Find where the given text appears and provide that cell's center as (x, y) coordinate. 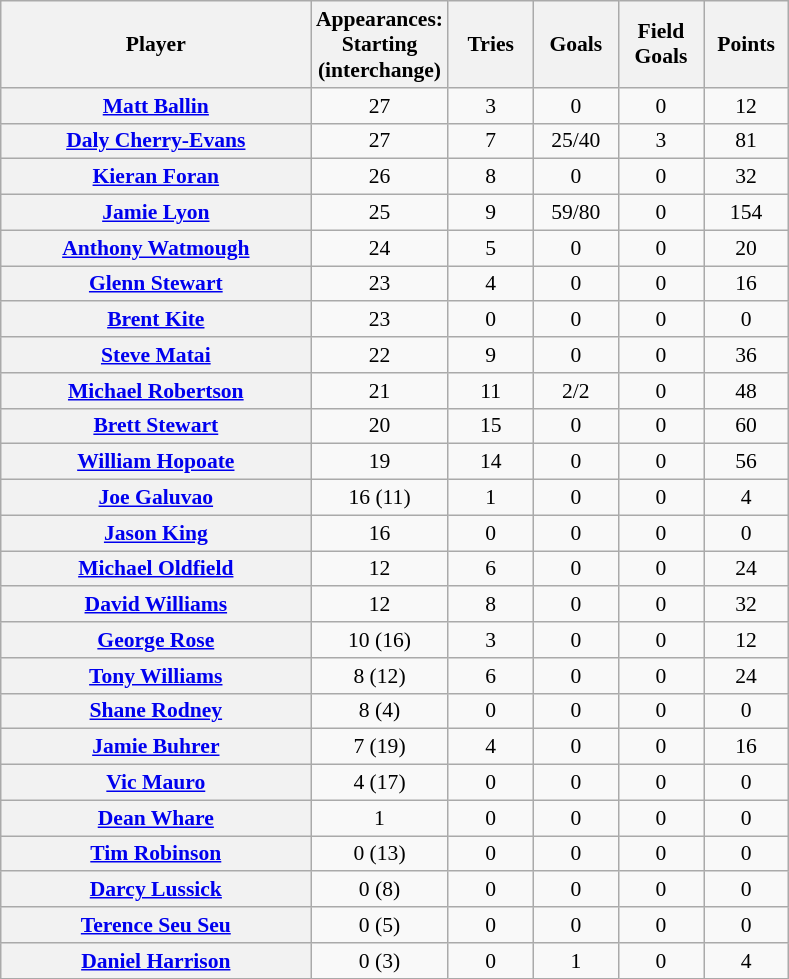
Brent Kite (156, 320)
Tony Williams (156, 676)
36 (746, 355)
Tim Robinson (156, 854)
Jamie Lyon (156, 213)
56 (746, 462)
7 (490, 141)
59/80 (576, 213)
11 (490, 391)
19 (380, 462)
15 (490, 426)
Michael Robertson (156, 391)
William Hopoate (156, 462)
22 (380, 355)
Jason King (156, 533)
Field Goals (660, 44)
4 (17) (380, 783)
60 (746, 426)
48 (746, 391)
Kieran Foran (156, 177)
0 (8) (380, 890)
Brett Stewart (156, 426)
Steve Matai (156, 355)
Points (746, 44)
Appearances: Starting (interchange) (380, 44)
David Williams (156, 605)
Tries (490, 44)
154 (746, 213)
25 (380, 213)
8 (12) (380, 676)
Shane Rodney (156, 711)
Terence Seu Seu (156, 925)
0 (5) (380, 925)
Vic Mauro (156, 783)
14 (490, 462)
Glenn Stewart (156, 284)
Dean Whare (156, 818)
16 (11) (380, 498)
George Rose (156, 640)
Daly Cherry-Evans (156, 141)
21 (380, 391)
Joe Galuvao (156, 498)
0 (13) (380, 854)
Michael Oldfield (156, 569)
0 (3) (380, 961)
5 (490, 248)
2/2 (576, 391)
Anthony Watmough (156, 248)
Matt Ballin (156, 106)
Jamie Buhrer (156, 747)
Darcy Lussick (156, 890)
10 (16) (380, 640)
Daniel Harrison (156, 961)
7 (19) (380, 747)
81 (746, 141)
Player (156, 44)
Goals (576, 44)
8 (4) (380, 711)
26 (380, 177)
25/40 (576, 141)
